Search for the cell housing the specified text and yield its (x, y) center coordinate. 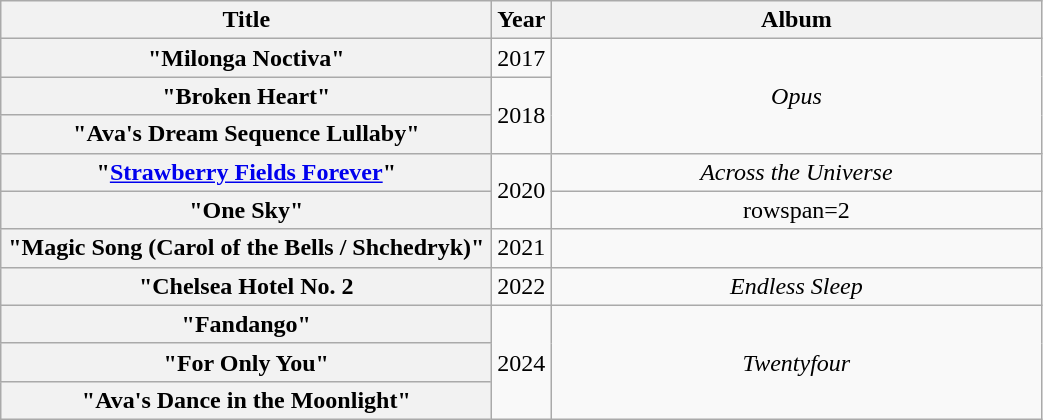
"Broken Heart" (246, 96)
Twentyfour (796, 362)
2022 (522, 286)
2020 (522, 191)
"One Sky" (246, 210)
"Ava's Dance in the Moonlight" (246, 400)
rowspan=2 (796, 210)
Across the Universe (796, 172)
"Magic Song (Carol of the Bells / Shchedryk)" (246, 248)
2017 (522, 58)
2018 (522, 115)
"Fandango" (246, 324)
"Strawberry Fields Forever" (246, 172)
Endless Sleep (796, 286)
"Ava's Dream Sequence Lullaby" (246, 134)
Year (522, 20)
Opus (796, 96)
Album (796, 20)
"For Only You" (246, 362)
2021 (522, 248)
"Milonga Noctiva" (246, 58)
"Chelsea Hotel No. 2 (246, 286)
Title (246, 20)
2024 (522, 362)
